Extract the [X, Y] coordinate from the center of the cell holding the provided text.  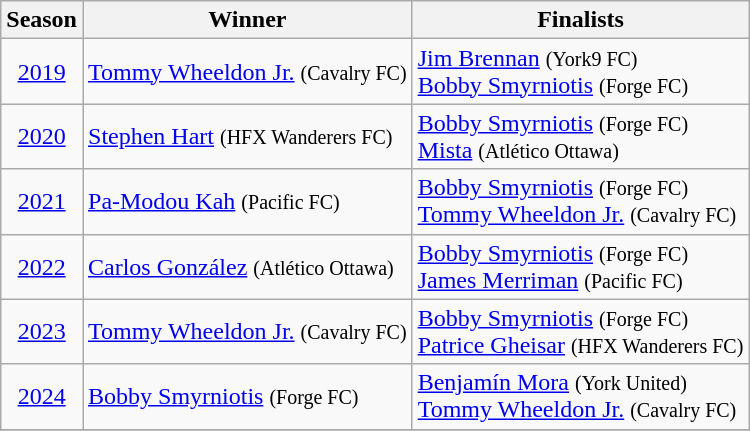
Bobby Smyrniotis (Forge FC) Patrice Gheisar (HFX Wanderers FC) [580, 332]
Pa-Modou Kah (Pacific FC) [247, 202]
Stephen Hart (HFX Wanderers FC) [247, 136]
Season [42, 20]
Finalists [580, 20]
2021 [42, 202]
Winner [247, 20]
Jim Brennan (York9 FC) Bobby Smyrniotis (Forge FC) [580, 72]
Carlos González (Atlético Ottawa) [247, 266]
Bobby Smyrniotis (Forge FC) [247, 396]
2022 [42, 266]
2023 [42, 332]
2020 [42, 136]
Benjamín Mora (York United) Tommy Wheeldon Jr. (Cavalry FC) [580, 396]
Bobby Smyrniotis (Forge FC) James Merriman (Pacific FC) [580, 266]
2019 [42, 72]
2024 [42, 396]
Bobby Smyrniotis (Forge FC) Mista (Atlético Ottawa) [580, 136]
Bobby Smyrniotis (Forge FC) Tommy Wheeldon Jr. (Cavalry FC) [580, 202]
